Scan for the cell matching the given text and deliver its [X, Y] coordinate at center. 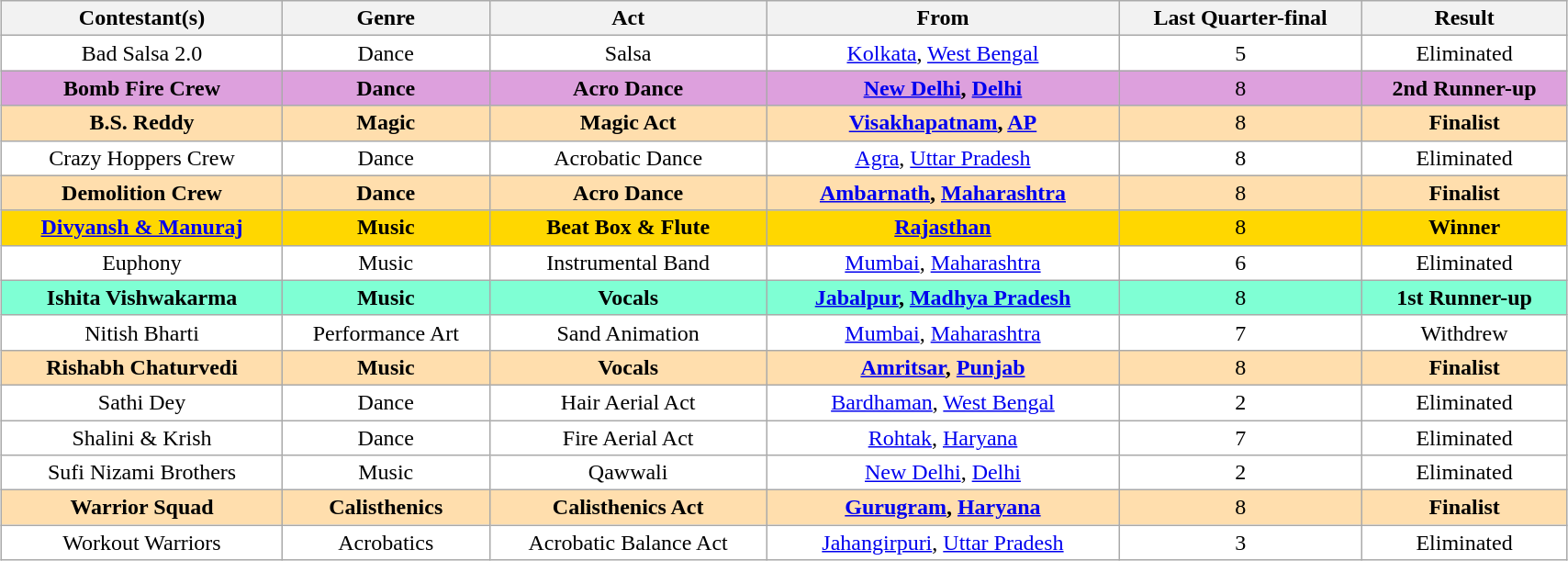
Genre [386, 18]
Acrobatic Dance [628, 158]
Bad Salsa 2.0 [142, 53]
3 [1241, 543]
Bardhaman, West Bengal [942, 402]
Qawwali [628, 473]
Contestant(s) [142, 18]
Sand Animation [628, 332]
Calisthenics Act [628, 508]
Rohtak, Haryana [942, 438]
Beat Box & Flute [628, 228]
5 [1241, 53]
Agra, Uttar Pradesh [942, 158]
Performance Art [386, 332]
Rishabh Chaturvedi [142, 367]
Magic [386, 123]
Visakhapatnam, AP [942, 123]
Shalini & Krish [142, 438]
Divyansh & Manuraj [142, 228]
Nitish Bharti [142, 332]
From [942, 18]
B.S. Reddy [142, 123]
Warrior Squad [142, 508]
Kolkata, West Bengal [942, 53]
Fire Aerial Act [628, 438]
Instrumental Band [628, 263]
1st Runner-up [1465, 297]
Sufi Nizami Brothers [142, 473]
Calisthenics [386, 508]
Rajasthan [942, 228]
Amritsar, Punjab [942, 367]
6 [1241, 263]
Last Quarter-final [1241, 18]
Act [628, 18]
Jabalpur, Madhya Pradesh [942, 297]
2nd Runner-up [1465, 88]
Hair Aerial Act [628, 402]
Magic Act [628, 123]
Gurugram, Haryana [942, 508]
Jahangirpuri, Uttar Pradesh [942, 543]
Euphony [142, 263]
Salsa [628, 53]
Demolition Crew [142, 193]
Acrobatic Balance Act [628, 543]
Winner [1465, 228]
Bomb Fire Crew [142, 88]
Ishita Vishwakarma [142, 297]
Result [1465, 18]
Acrobatics [386, 543]
Ambarnath, Maharashtra [942, 193]
Sathi Dey [142, 402]
Withdrew [1465, 332]
Crazy Hoppers Crew [142, 158]
Workout Warriors [142, 543]
